Output the (x, y) coordinate of the center of the cell containing the given text.  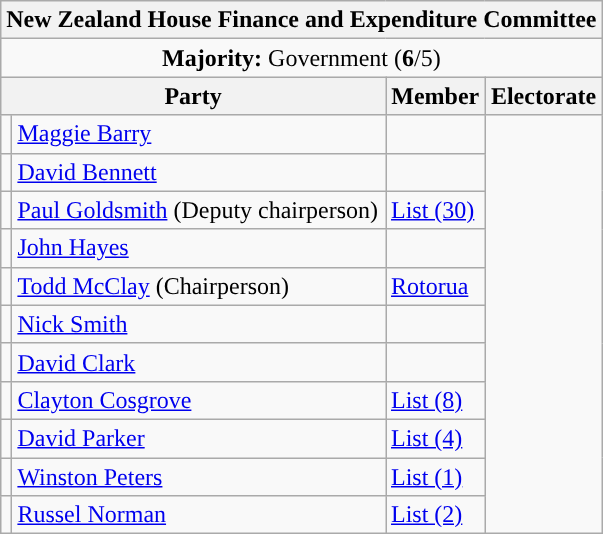
John Hayes (199, 248)
Rotorua (436, 286)
Maggie Barry (199, 134)
Todd McClay (Chairperson) (199, 286)
Party (194, 96)
Winston Peters (199, 477)
List (30) (436, 210)
List (8) (436, 400)
Paul Goldsmith (Deputy chairperson) (199, 210)
Majority: Government (6/5) (302, 58)
David Parker (199, 438)
Electorate (544, 96)
Member (436, 96)
List (1) (436, 477)
David Bennett (199, 172)
David Clark (199, 362)
Clayton Cosgrove (199, 400)
List (2) (436, 515)
New Zealand House Finance and Expenditure Committee (302, 20)
List (4) (436, 438)
Russel Norman (199, 515)
Nick Smith (199, 324)
